Pinpoint the cell where the given text exists, returning its (x, y) midpoint coordinate. 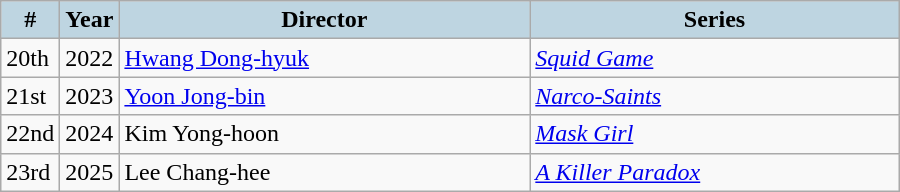
Squid Game (714, 58)
Mask Girl (714, 134)
22nd (30, 134)
23rd (30, 172)
Year (90, 20)
# (30, 20)
Series (714, 20)
Kim Yong-hoon (324, 134)
Narco-Saints (714, 96)
21st (30, 96)
2025 (90, 172)
Director (324, 20)
2022 (90, 58)
Yoon Jong-bin (324, 96)
A Killer Paradox (714, 172)
Hwang Dong-hyuk (324, 58)
2023 (90, 96)
2024 (90, 134)
20th (30, 58)
Lee Chang-hee (324, 172)
